For the text-containing cell, return its midpoint in [x, y] coordinate format. 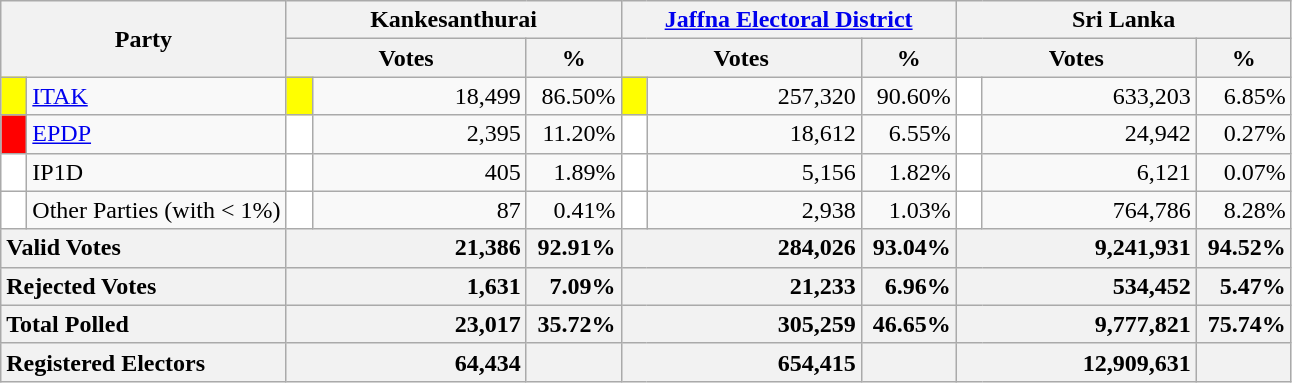
23,017 [406, 324]
EPDP [156, 134]
5.47% [1244, 286]
1.89% [574, 172]
Valid Votes [144, 248]
6,121 [1089, 172]
Jaffna Electoral District [788, 20]
21,233 [741, 286]
21,386 [406, 248]
284,026 [741, 248]
764,786 [1089, 210]
9,241,931 [1076, 248]
1,631 [406, 286]
92.91% [574, 248]
35.72% [574, 324]
Rejected Votes [144, 286]
93.04% [908, 248]
Other Parties (with < 1%) [156, 210]
534,452 [1076, 286]
6.85% [1244, 96]
18,499 [419, 96]
Sri Lanka [1124, 20]
18,612 [754, 134]
Kankesanthurai [454, 20]
9,777,821 [1076, 324]
24,942 [1089, 134]
86.50% [574, 96]
654,415 [741, 362]
2,938 [754, 210]
305,259 [741, 324]
90.60% [908, 96]
405 [419, 172]
64,434 [406, 362]
46.65% [908, 324]
6.55% [908, 134]
8.28% [1244, 210]
94.52% [1244, 248]
0.41% [574, 210]
5,156 [754, 172]
1.82% [908, 172]
2,395 [419, 134]
75.74% [1244, 324]
Registered Electors [144, 362]
Total Polled [144, 324]
257,320 [754, 96]
11.20% [574, 134]
6.96% [908, 286]
87 [419, 210]
12,909,631 [1076, 362]
1.03% [908, 210]
IP1D [156, 172]
633,203 [1089, 96]
ITAK [156, 96]
7.09% [574, 286]
0.07% [1244, 172]
0.27% [1244, 134]
Party [144, 39]
